For the text-containing cell, return its midpoint in [X, Y] coordinate format. 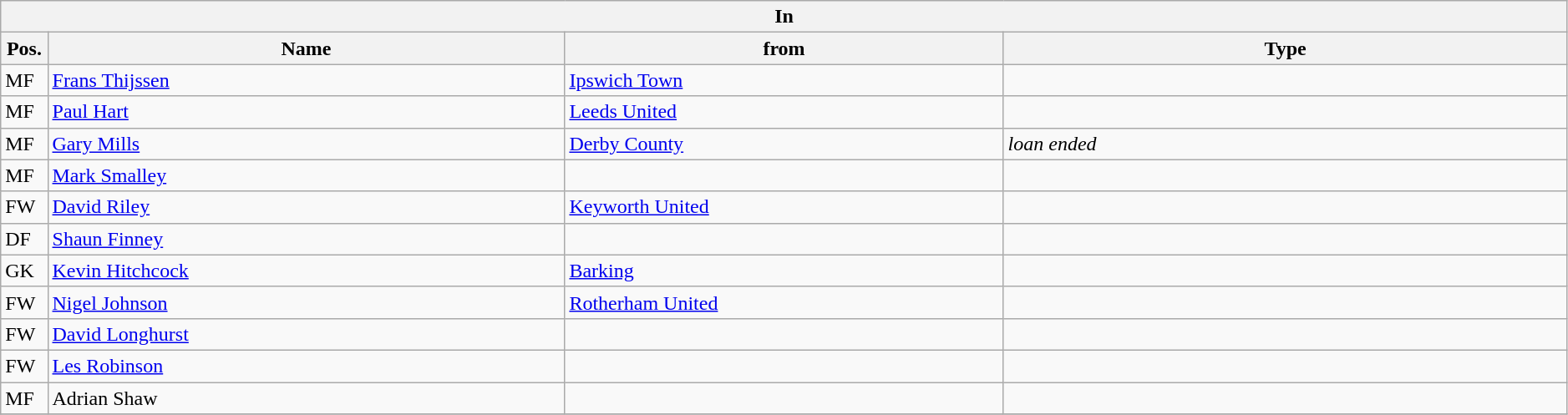
DF [24, 239]
Shaun Finney [306, 239]
David Riley [306, 207]
Type [1285, 48]
Name [306, 48]
Pos. [24, 48]
Derby County [784, 144]
Barking [784, 271]
Kevin Hitchcock [306, 271]
Adrian Shaw [306, 398]
Leeds United [784, 112]
David Longhurst [306, 334]
Paul Hart [306, 112]
In [784, 17]
Ipswich Town [784, 80]
Rotherham United [784, 302]
Nigel Johnson [306, 302]
GK [24, 271]
Frans Thijssen [306, 80]
from [784, 48]
Keyworth United [784, 207]
Gary Mills [306, 144]
Les Robinson [306, 366]
Mark Smalley [306, 175]
loan ended [1285, 144]
